Locate the cell with the specified text and output its [X, Y] center coordinate. 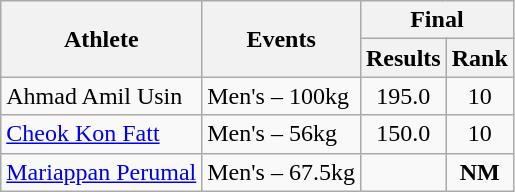
Results [403, 58]
Men's – 56kg [282, 134]
NM [480, 172]
Final [436, 20]
150.0 [403, 134]
Rank [480, 58]
Cheok Kon Fatt [102, 134]
Ahmad Amil Usin [102, 96]
Men's – 100kg [282, 96]
Athlete [102, 39]
Mariappan Perumal [102, 172]
Men's – 67.5kg [282, 172]
Events [282, 39]
195.0 [403, 96]
